Scan for the cell matching the given text and deliver its (x, y) coordinate at center. 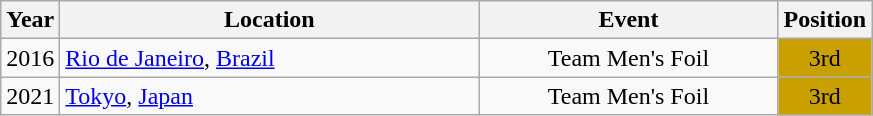
Year (30, 20)
Location (270, 20)
Tokyo, Japan (270, 96)
2021 (30, 96)
Position (825, 20)
Event (628, 20)
2016 (30, 58)
Rio de Janeiro, Brazil (270, 58)
